Find where the given text appears and provide that cell's center as [x, y] coordinate. 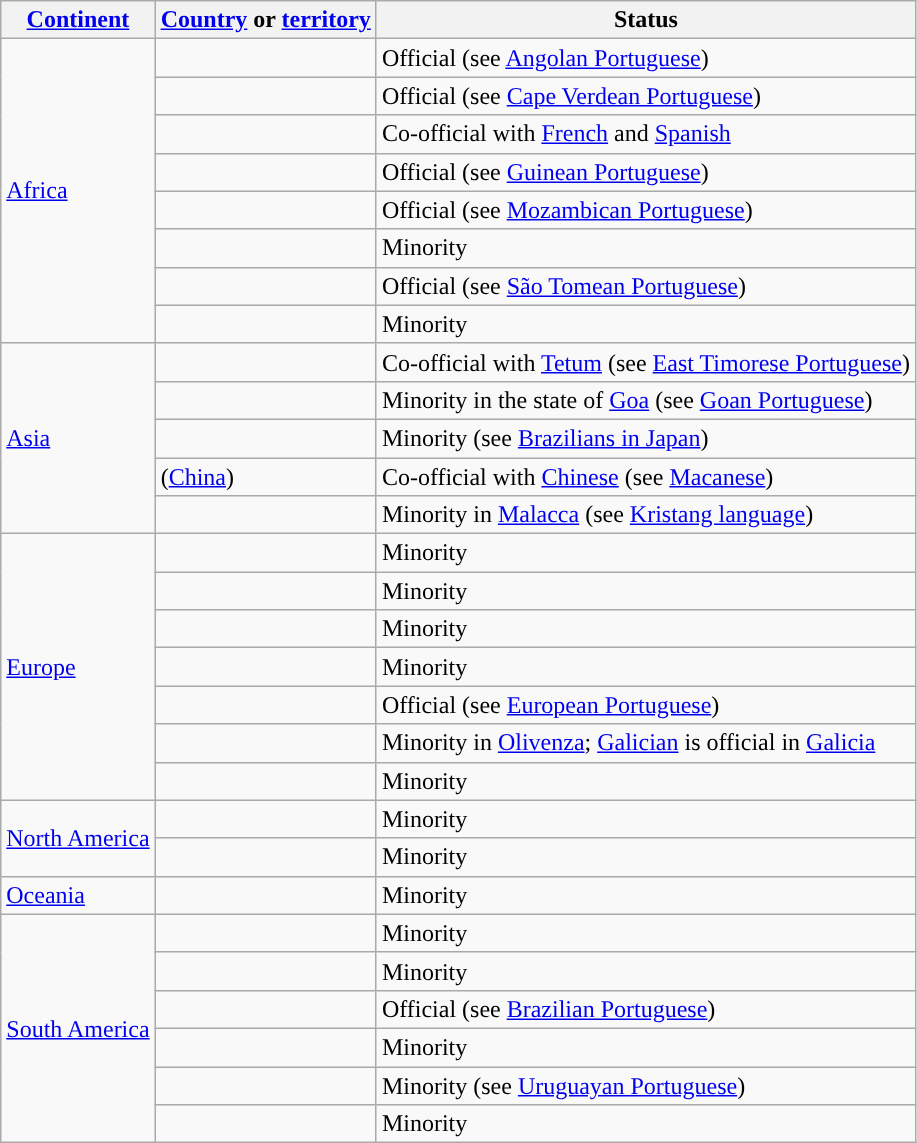
Minority (see Brazilians in Japan) [646, 438]
Minority in the state of Goa (see Goan Portuguese) [646, 400]
Africa [78, 191]
Continent [78, 20]
Co-official with Tetum (see East Timorese Portuguese) [646, 362]
Official (see European Portuguese) [646, 705]
Official (see Cape Verdean Portuguese) [646, 96]
Minority (see Uruguayan Portuguese) [646, 1085]
Official (see Angolan Portuguese) [646, 58]
Co-official with Chinese (see Macanese) [646, 477]
(China) [266, 477]
Asia [78, 438]
Oceania [78, 895]
Status [646, 20]
Official (see Mozambican Portuguese) [646, 210]
Official (see Brazilian Portuguese) [646, 1009]
South America [78, 1028]
Europe [78, 667]
Minority in Malacca (see Kristang language) [646, 515]
Official (see Guinean Portuguese) [646, 172]
Country or territory [266, 20]
Official (see São Tomean Portuguese) [646, 286]
North America [78, 838]
Minority in Olivenza; Galician is official in Galicia [646, 743]
Co-official with French and Spanish [646, 134]
